Pinpoint the cell where the given text exists, returning its (x, y) midpoint coordinate. 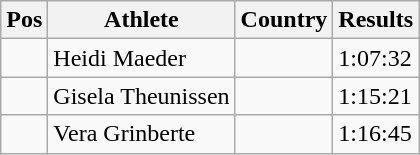
Heidi Maeder (142, 58)
1:07:32 (376, 58)
Vera Grinberte (142, 134)
Athlete (142, 20)
Gisela Theunissen (142, 96)
1:15:21 (376, 96)
Country (284, 20)
Results (376, 20)
Pos (24, 20)
1:16:45 (376, 134)
